Locate the cell with the specified text and output its (X, Y) center coordinate. 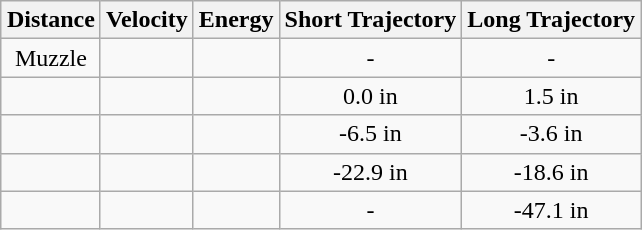
Energy (236, 20)
Muzzle (50, 58)
-3.6 in (552, 134)
Velocity (146, 20)
Distance (50, 20)
-6.5 in (370, 134)
0.0 in (370, 96)
-47.1 in (552, 210)
Short Trajectory (370, 20)
1.5 in (552, 96)
-18.6 in (552, 172)
-22.9 in (370, 172)
Long Trajectory (552, 20)
